Detect which cell encompasses the target text, then output its (X, Y) center coordinate. 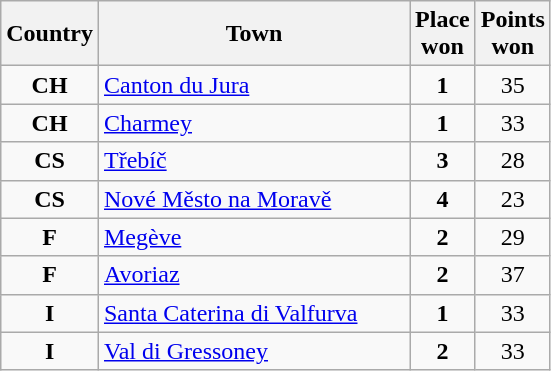
29 (512, 237)
3 (443, 161)
Country (50, 34)
23 (512, 199)
4 (443, 199)
Points won (512, 34)
Val di Gressoney (254, 351)
Charmey (254, 123)
Třebíč (254, 161)
28 (512, 161)
Megève (254, 237)
35 (512, 85)
37 (512, 275)
Avoriaz (254, 275)
Santa Caterina di Valfurva (254, 313)
Place won (443, 34)
Canton du Jura (254, 85)
Nové Město na Moravě (254, 199)
Town (254, 34)
